Determine the [x, y] coordinate at the center of the cell enclosing the given text.  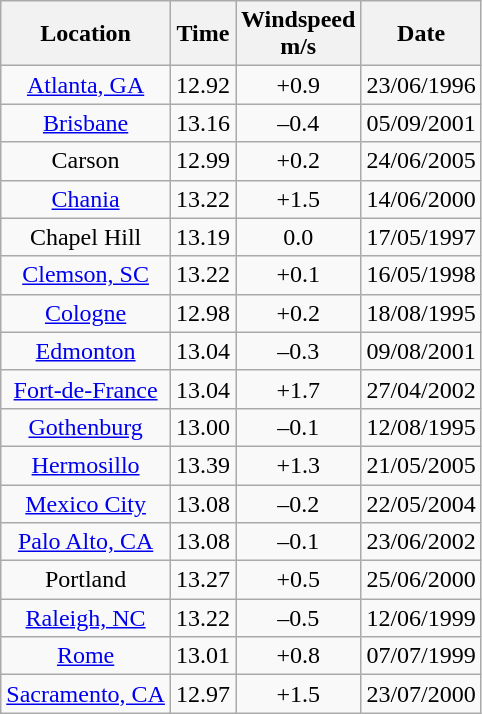
13.19 [202, 237]
+1.7 [298, 389]
12.92 [202, 85]
Brisbane [86, 123]
17/05/1997 [421, 237]
13.01 [202, 656]
24/06/2005 [421, 161]
13.00 [202, 427]
23/06/1996 [421, 85]
23/06/2002 [421, 542]
12/08/1995 [421, 427]
12.97 [202, 694]
Portland [86, 580]
Palo Alto, CA [86, 542]
13.39 [202, 465]
–0.3 [298, 351]
18/08/1995 [421, 313]
12.99 [202, 161]
+1.3 [298, 465]
Windspeedm/s [298, 34]
Raleigh, NC [86, 618]
+0.5 [298, 580]
16/05/1998 [421, 275]
Cologne [86, 313]
12/06/1999 [421, 618]
25/06/2000 [421, 580]
Chania [86, 199]
–0.5 [298, 618]
Location [86, 34]
Mexico City [86, 503]
14/06/2000 [421, 199]
Date [421, 34]
0.0 [298, 237]
21/05/2005 [421, 465]
Gothenburg [86, 427]
+0.8 [298, 656]
07/07/1999 [421, 656]
Time [202, 34]
13.16 [202, 123]
23/07/2000 [421, 694]
27/04/2002 [421, 389]
Hermosillo [86, 465]
22/05/2004 [421, 503]
05/09/2001 [421, 123]
Clemson, SC [86, 275]
–0.4 [298, 123]
+0.9 [298, 85]
Chapel Hill [86, 237]
–0.2 [298, 503]
Sacramento, CA [86, 694]
12.98 [202, 313]
Carson [86, 161]
Edmonton [86, 351]
13.27 [202, 580]
Rome [86, 656]
Atlanta, GA [86, 85]
Fort-de-France [86, 389]
+0.1 [298, 275]
09/08/2001 [421, 351]
